Return [x, y] of the center of cell containing provided text 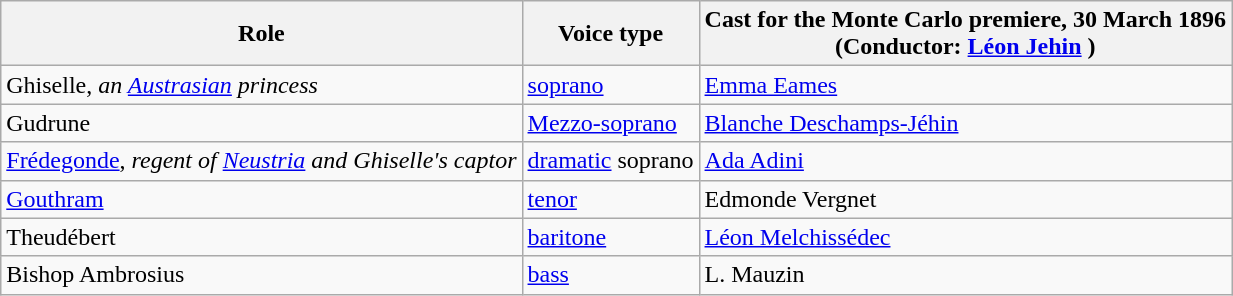
Theudébert [262, 237]
Ada Adini [965, 161]
Emma Eames [965, 85]
Blanche Deschamps-Jéhin [965, 123]
Ghiselle, an Austrasian princess [262, 85]
Frédegonde, regent of Neustria and Ghiselle's captor [262, 161]
Role [262, 34]
Cast for the Monte Carlo premiere, 30 March 1896(Conductor: Léon Jehin ) [965, 34]
Gudrune [262, 123]
baritone [610, 237]
tenor [610, 199]
bass [610, 275]
Léon Melchissédec [965, 237]
Bishop Ambrosius [262, 275]
Gouthram [262, 199]
Voice type [610, 34]
L. Mauzin [965, 275]
soprano [610, 85]
dramatic soprano [610, 161]
Edmonde Vergnet [965, 199]
Mezzo-soprano [610, 123]
